Pinpoint the cell where the given text exists, returning its (X, Y) midpoint coordinate. 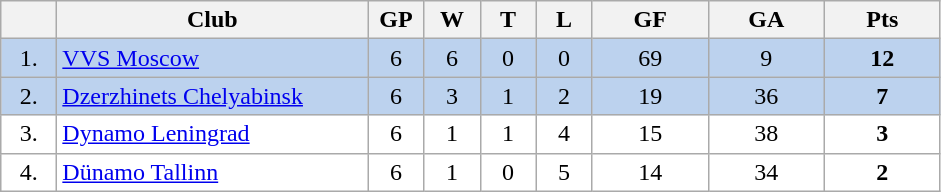
4 (564, 134)
5 (564, 172)
VVS Moscow (212, 58)
36 (766, 96)
Dünamo Tallinn (212, 172)
GA (766, 20)
4. (29, 172)
Dzerzhinets Chelyabinsk (212, 96)
Club (212, 20)
1. (29, 58)
34 (766, 172)
GF (650, 20)
2. (29, 96)
14 (650, 172)
12 (882, 58)
9 (766, 58)
T (508, 20)
38 (766, 134)
19 (650, 96)
3. (29, 134)
69 (650, 58)
GP (396, 20)
Pts (882, 20)
W (452, 20)
7 (882, 96)
Dynamo Leningrad (212, 134)
15 (650, 134)
L (564, 20)
